Return the [x, y] coordinate for the center point of the cell that contains the specified text.  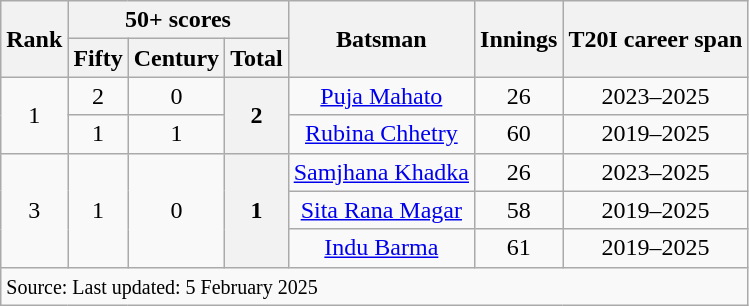
Puja Mahato [381, 96]
61 [519, 248]
Rank [34, 39]
Samjhana Khadka [381, 172]
3 [34, 210]
Century [176, 58]
50+ scores [178, 20]
Indu Barma [381, 248]
Batsman [381, 39]
T20I career span [656, 39]
Source: Last updated: 5 February 2025 [374, 286]
Innings [519, 39]
58 [519, 210]
Rubina Chhetry [381, 134]
Total [257, 58]
Sita Rana Magar [381, 210]
Fifty [98, 58]
60 [519, 134]
